Capture the cell that displays the provided text and extract its [x, y] central coordinate. 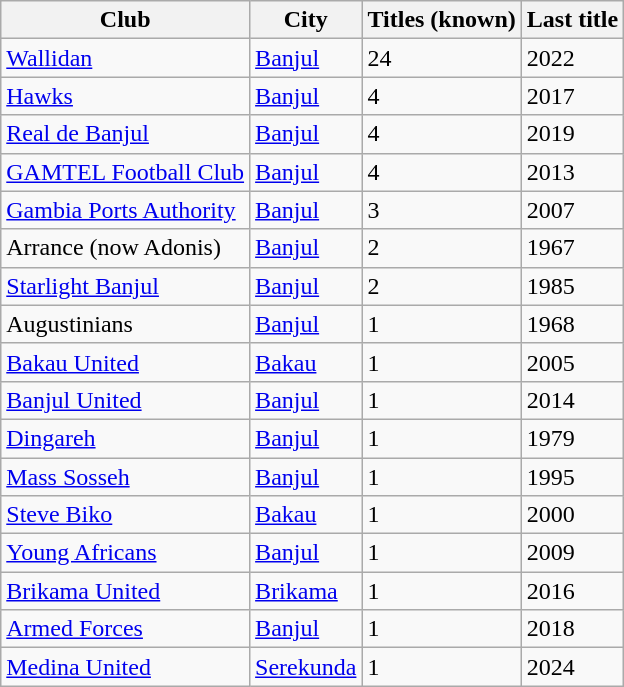
Titles (known) [442, 20]
2014 [572, 400]
Banjul United [126, 400]
GAMTEL Football Club [126, 172]
24 [442, 58]
1968 [572, 324]
2009 [572, 553]
Dingareh [126, 438]
Young Africans [126, 553]
1995 [572, 477]
Club [126, 20]
1979 [572, 438]
Serekunda [306, 667]
2017 [572, 96]
Wallidan [126, 58]
2013 [572, 172]
2005 [572, 362]
2024 [572, 667]
Armed Forces [126, 629]
Brikama [306, 591]
1985 [572, 286]
2000 [572, 515]
Augustinians [126, 324]
2018 [572, 629]
Starlight Banjul [126, 286]
Mass Sosseh [126, 477]
2007 [572, 210]
3 [442, 210]
Medina United [126, 667]
2016 [572, 591]
1967 [572, 248]
Last title [572, 20]
Real de Banjul [126, 134]
Hawks [126, 96]
Steve Biko [126, 515]
Arrance (now Adonis) [126, 248]
Bakau United [126, 362]
2019 [572, 134]
2022 [572, 58]
City [306, 20]
Gambia Ports Authority [126, 210]
Brikama United [126, 591]
